Extract the [X, Y] coordinate from the center of the cell holding the provided text.  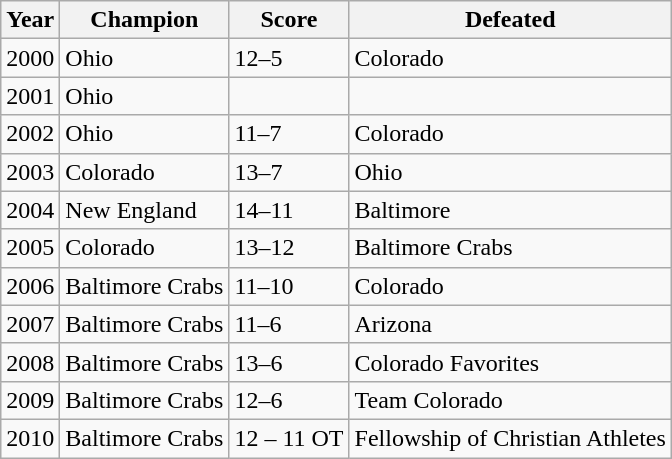
Baltimore [510, 210]
2005 [30, 248]
13–12 [289, 248]
2001 [30, 96]
11–7 [289, 134]
13–7 [289, 172]
Colorado Favorites [510, 362]
2009 [30, 400]
2006 [30, 286]
2004 [30, 210]
11–6 [289, 324]
Champion [144, 20]
Score [289, 20]
2010 [30, 438]
12–5 [289, 58]
2007 [30, 324]
2000 [30, 58]
11–10 [289, 286]
Fellowship of Christian Athletes [510, 438]
2008 [30, 362]
2002 [30, 134]
13–6 [289, 362]
Year [30, 20]
14–11 [289, 210]
New England [144, 210]
Team Colorado [510, 400]
Arizona [510, 324]
Defeated [510, 20]
2003 [30, 172]
12–6 [289, 400]
12 – 11 OT [289, 438]
